Identify which cell holds the provided text, then report its [X, Y] central coordinate. 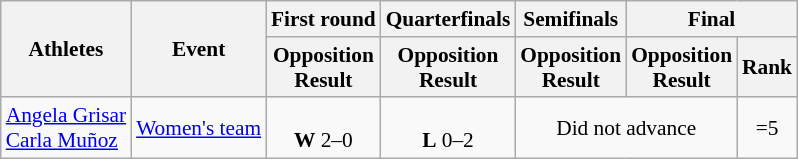
W 2–0 [324, 128]
First round [324, 19]
Women's team [198, 128]
L 0–2 [448, 128]
=5 [767, 128]
Did not advance [626, 128]
Semifinals [570, 19]
Event [198, 50]
Final [712, 19]
Quarterfinals [448, 19]
Rank [767, 68]
Angela GrisarCarla Muñoz [66, 128]
Athletes [66, 50]
